Capture the cell that displays the provided text and extract its (X, Y) central coordinate. 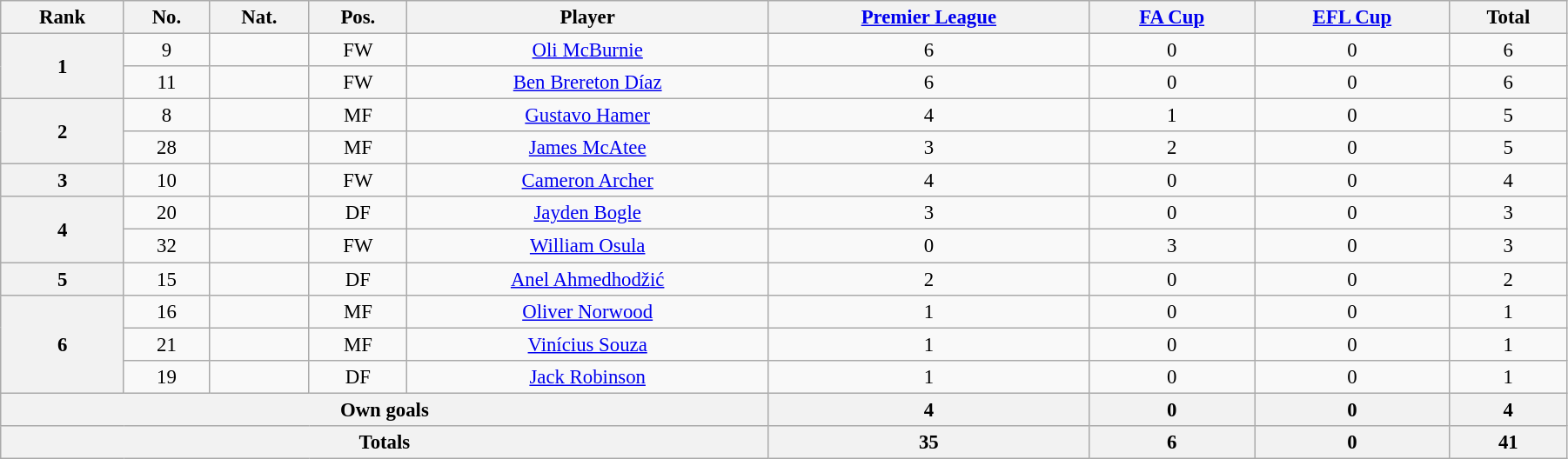
28 (166, 148)
Gustavo Hamer (587, 116)
Oli McBurnie (587, 50)
Ben Brereton Díaz (587, 83)
William Osula (587, 246)
Totals (385, 442)
Nat. (259, 17)
Premier League (929, 17)
20 (166, 213)
9 (166, 50)
8 (166, 116)
Anel Ahmedhodžić (587, 279)
19 (166, 376)
32 (166, 246)
No. (166, 17)
15 (166, 279)
Jack Robinson (587, 376)
Player (587, 17)
Oliver Norwood (587, 311)
10 (166, 181)
35 (929, 442)
Cameron Archer (587, 181)
Rank (63, 17)
21 (166, 344)
Jayden Bogle (587, 213)
Total (1508, 17)
Vinícius Souza (587, 344)
FA Cup (1172, 17)
41 (1508, 442)
Pos. (358, 17)
EFL Cup (1352, 17)
16 (166, 311)
Own goals (385, 409)
11 (166, 83)
James McAtee (587, 148)
